Detect which cell encompasses the target text, then output its [X, Y] center coordinate. 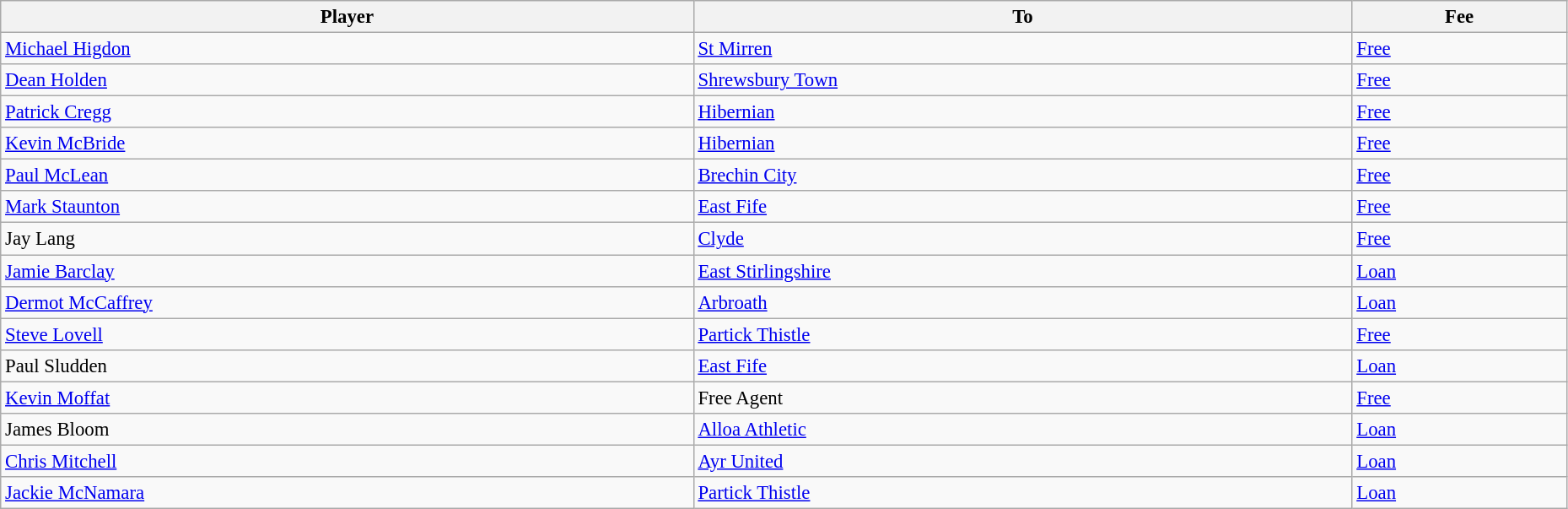
East Stirlingshire [1022, 271]
Paul Sludden [348, 366]
Steve Lovell [348, 334]
Shrewsbury Town [1022, 80]
Alloa Athletic [1022, 430]
To [1022, 17]
Chris Mitchell [348, 461]
Player [348, 17]
Jamie Barclay [348, 271]
Dermot McCaffrey [348, 302]
James Bloom [348, 430]
Jay Lang [348, 239]
St Mirren [1022, 49]
Paul McLean [348, 176]
Kevin McBride [348, 143]
Jackie McNamara [348, 493]
Clyde [1022, 239]
Free Agent [1022, 398]
Ayr United [1022, 461]
Mark Staunton [348, 207]
Fee [1459, 17]
Brechin City [1022, 176]
Michael Higdon [348, 49]
Patrick Cregg [348, 112]
Dean Holden [348, 80]
Kevin Moffat [348, 398]
Arbroath [1022, 302]
